Detect which cell encompasses the target text, then output its [X, Y] center coordinate. 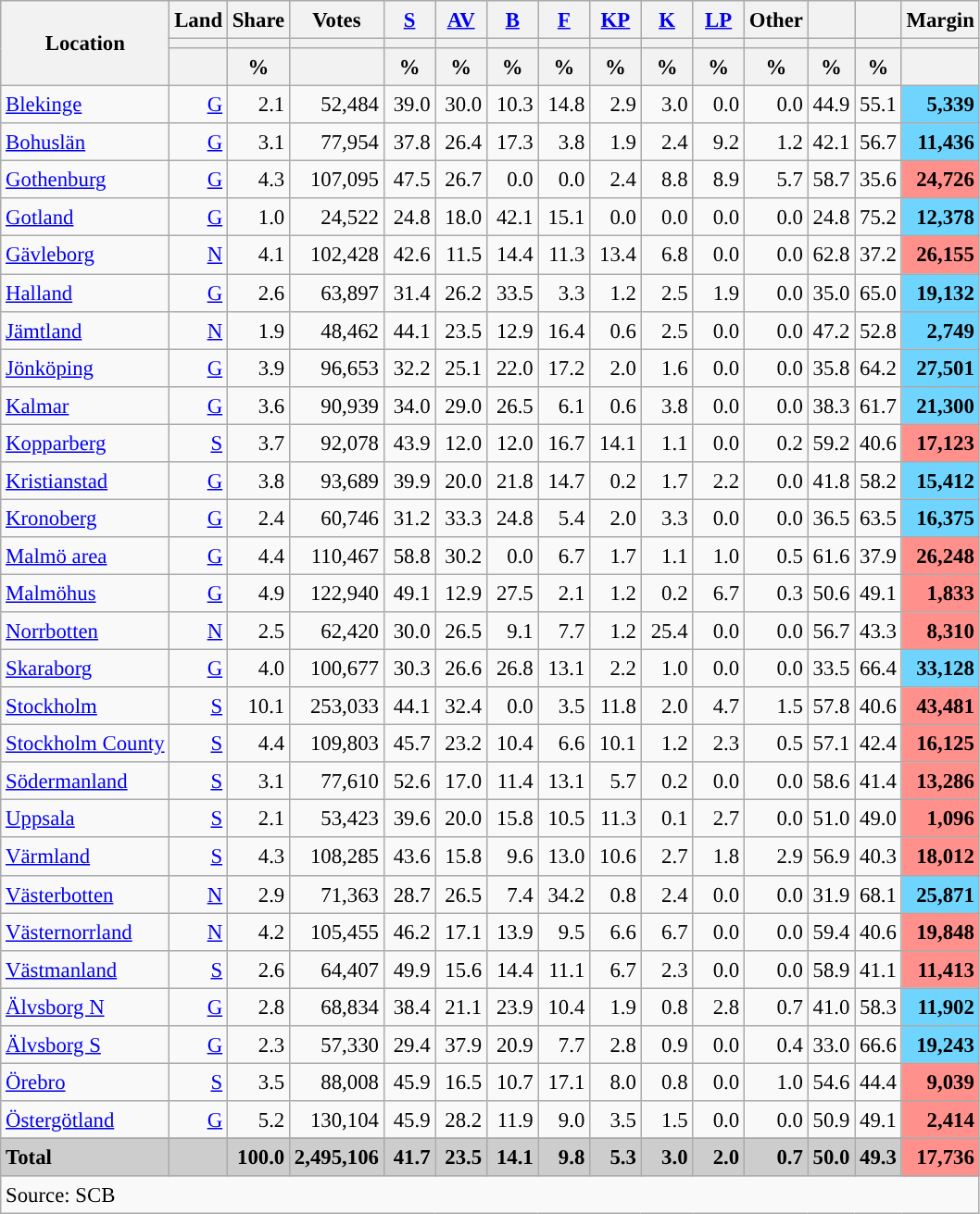
92,078 [337, 443]
49.9 [409, 969]
29.4 [409, 1045]
130,104 [337, 1120]
13,286 [940, 782]
122,940 [337, 593]
1,096 [940, 819]
25.4 [667, 632]
16.5 [461, 1082]
43.3 [878, 632]
42.4 [878, 745]
19,243 [940, 1045]
109,803 [337, 745]
41.8 [831, 482]
60,746 [337, 519]
17,736 [940, 1158]
59.4 [831, 932]
110,467 [337, 556]
40.3 [878, 857]
13.0 [564, 857]
41.4 [878, 782]
41.7 [409, 1158]
Jämtland [85, 330]
AV [461, 20]
35.0 [831, 293]
17.2 [564, 369]
30.2 [461, 556]
11,436 [940, 143]
28.2 [461, 1120]
16,375 [940, 519]
57,330 [337, 1045]
23.9 [512, 1007]
Halland [85, 293]
58.9 [831, 969]
Margin [940, 20]
100.0 [258, 1158]
32.4 [461, 706]
19,132 [940, 293]
34.0 [409, 406]
53,423 [337, 819]
68.1 [878, 895]
0.1 [667, 819]
45.7 [409, 745]
27,501 [940, 369]
3.6 [258, 406]
9.5 [564, 932]
11.5 [461, 256]
24,522 [337, 217]
20.9 [512, 1045]
10.3 [512, 106]
62.8 [831, 256]
64.2 [878, 369]
37.8 [409, 143]
Älvsborg S [85, 1045]
107,095 [337, 180]
50.9 [831, 1120]
8.9 [719, 180]
47.5 [409, 180]
10.5 [564, 819]
Västerbotten [85, 895]
43,481 [940, 706]
1,833 [940, 593]
Västmanland [85, 969]
31.4 [409, 293]
1.6 [667, 369]
Total [85, 1158]
1.8 [719, 857]
0.3 [776, 593]
9.0 [564, 1120]
52.6 [409, 782]
6.8 [667, 256]
26.4 [461, 143]
22.0 [512, 369]
50.0 [831, 1158]
26,155 [940, 256]
13.4 [616, 256]
63,897 [337, 293]
56.9 [831, 857]
Source: SCB [490, 1195]
16.4 [564, 330]
26.2 [461, 293]
28.7 [409, 895]
11,902 [940, 1007]
43.6 [409, 857]
K [667, 20]
31.2 [409, 519]
26.7 [461, 180]
61.6 [831, 556]
2,414 [940, 1120]
4.0 [258, 669]
18,012 [940, 857]
Bohuslän [85, 143]
30.3 [409, 669]
57.8 [831, 706]
2,495,106 [337, 1158]
10.7 [512, 1082]
59.2 [831, 443]
38.3 [831, 406]
Stockholm [85, 706]
66.6 [878, 1045]
31.9 [831, 895]
52,484 [337, 106]
64,407 [337, 969]
Gotland [85, 217]
12,378 [940, 217]
Södermanland [85, 782]
5.4 [564, 519]
105,455 [337, 932]
8.0 [616, 1082]
35.8 [831, 369]
16.7 [564, 443]
14.8 [564, 106]
29.0 [461, 406]
3.7 [258, 443]
47.2 [831, 330]
LP [719, 20]
52.8 [878, 330]
96,653 [337, 369]
102,428 [337, 256]
11.9 [512, 1120]
Land [198, 20]
35.6 [878, 180]
66.4 [878, 669]
41.0 [831, 1007]
Malmö area [85, 556]
58.3 [878, 1007]
Älvsborg N [85, 1007]
B [512, 20]
10.6 [616, 857]
9.8 [564, 1158]
42.6 [409, 256]
58.7 [831, 180]
Västernorrland [85, 932]
5,339 [940, 106]
58.8 [409, 556]
100,677 [337, 669]
33,128 [940, 669]
108,285 [337, 857]
33.0 [831, 1045]
58.6 [831, 782]
49.3 [878, 1158]
14.7 [564, 482]
3.9 [258, 369]
17,123 [940, 443]
9.1 [512, 632]
Kristianstad [85, 482]
KP [616, 20]
4.7 [719, 706]
Other [776, 20]
61.7 [878, 406]
37.2 [878, 256]
27.5 [512, 593]
253,033 [337, 706]
4.2 [258, 932]
Uppsala [85, 819]
58.2 [878, 482]
Skaraborg [85, 669]
8,310 [940, 632]
Gävleborg [85, 256]
Norrbotten [85, 632]
Kronoberg [85, 519]
41.1 [878, 969]
57.1 [831, 745]
9.6 [512, 857]
15,412 [940, 482]
68,834 [337, 1007]
2,749 [940, 330]
21.1 [461, 1007]
11,413 [940, 969]
55.1 [878, 106]
19,848 [940, 932]
46.2 [409, 932]
48,462 [337, 330]
17.3 [512, 143]
93,689 [337, 482]
54.6 [831, 1082]
11.8 [616, 706]
71,363 [337, 895]
21,300 [940, 406]
77,954 [337, 143]
25.1 [461, 369]
11.4 [512, 782]
Örebro [85, 1082]
15.6 [461, 969]
38.4 [409, 1007]
77,610 [337, 782]
44.9 [831, 106]
62,420 [337, 632]
Votes [337, 20]
13.9 [512, 932]
4.9 [258, 593]
11.1 [564, 969]
88,008 [337, 1082]
26,248 [940, 556]
63.5 [878, 519]
90,939 [337, 406]
Stockholm County [85, 745]
24,726 [940, 180]
8.8 [667, 180]
F [564, 20]
32.2 [409, 369]
36.5 [831, 519]
5.2 [258, 1120]
18.0 [461, 217]
0.9 [667, 1045]
6.1 [564, 406]
43.9 [409, 443]
Malmöhus [85, 593]
17.0 [461, 782]
9,039 [940, 1082]
Jönköping [85, 369]
39.0 [409, 106]
50.6 [831, 593]
26.6 [461, 669]
44.4 [878, 1082]
49.0 [878, 819]
39.9 [409, 482]
51.0 [831, 819]
16,125 [940, 745]
34.2 [564, 895]
Kalmar [85, 406]
75.2 [878, 217]
Gothenburg [85, 180]
7.4 [512, 895]
Share [258, 20]
23.2 [461, 745]
Värmland [85, 857]
21.8 [512, 482]
Blekinge [85, 106]
0.4 [776, 1045]
5.3 [616, 1158]
9.2 [719, 143]
Location [85, 44]
26.8 [512, 669]
Kopparberg [85, 443]
4.1 [258, 256]
33.3 [461, 519]
15.1 [564, 217]
Östergötland [85, 1120]
25,871 [940, 895]
65.0 [878, 293]
39.6 [409, 819]
